Find where the given text appears and provide that cell's center as (X, Y) coordinate. 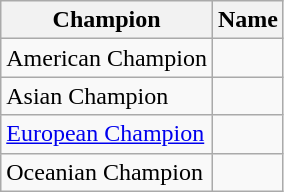
Oceanian Champion (107, 172)
Champion (107, 20)
Asian Champion (107, 96)
American Champion (107, 58)
Name (248, 20)
European Champion (107, 134)
